Return the (X, Y) coordinate for the center point of the cell that contains the specified text.  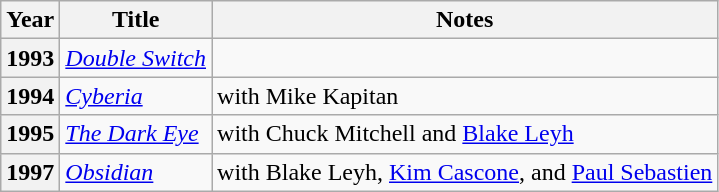
Double Switch (136, 58)
1997 (30, 172)
Cyberia (136, 96)
Year (30, 20)
Title (136, 20)
Notes (465, 20)
1995 (30, 134)
with Mike Kapitan (465, 96)
The Dark Eye (136, 134)
Obsidian (136, 172)
with Chuck Mitchell and Blake Leyh (465, 134)
with Blake Leyh, Kim Cascone, and Paul Sebastien (465, 172)
1994 (30, 96)
1993 (30, 58)
